Scan for the cell matching the given text and deliver its [x, y] coordinate at center. 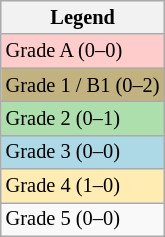
Grade 5 (0–0) [83, 219]
Grade 4 (1–0) [83, 186]
Grade 2 (0–1) [83, 118]
Grade 1 / B1 (0–2) [83, 85]
Grade 3 (0–0) [83, 152]
Grade A (0–0) [83, 51]
Legend [83, 17]
